Output the (x, y) coordinate of the center of the cell containing the given text.  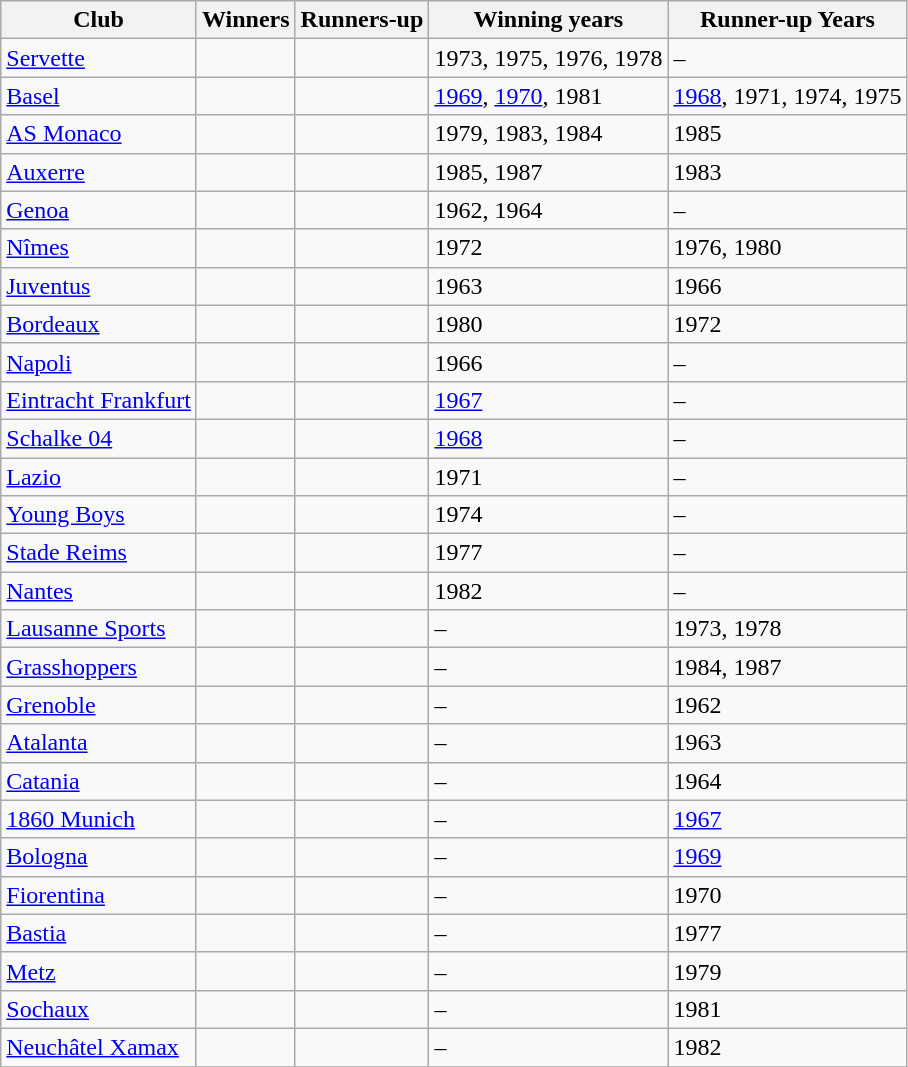
1984, 1987 (788, 667)
Nîmes (99, 248)
Servette (99, 58)
Runner-up Years (788, 20)
Winners (246, 20)
1969 (788, 857)
Genoa (99, 210)
1968, 1971, 1974, 1975 (788, 96)
1962 (788, 705)
Nantes (99, 591)
Catania (99, 781)
Bordeaux (99, 324)
Sochaux (99, 1009)
1974 (548, 515)
1983 (788, 172)
Metz (99, 971)
Lausanne Sports (99, 629)
1976, 1980 (788, 248)
1973, 1978 (788, 629)
1973, 1975, 1976, 1978 (548, 58)
1860 Munich (99, 819)
Club (99, 20)
1964 (788, 781)
Eintracht Frankfurt (99, 400)
1980 (548, 324)
Napoli (99, 362)
1985, 1987 (548, 172)
Winning years (548, 20)
1985 (788, 134)
Grenoble (99, 705)
1969, 1970, 1981 (548, 96)
Lazio (99, 477)
AS Monaco (99, 134)
Neuchâtel Xamax (99, 1047)
1962, 1964 (548, 210)
Bastia (99, 933)
1979, 1983, 1984 (548, 134)
1968 (548, 438)
1970 (788, 895)
Basel (99, 96)
Juventus (99, 286)
1981 (788, 1009)
Runners-up (362, 20)
Auxerre (99, 172)
Fiorentina (99, 895)
Schalke 04 (99, 438)
Young Boys (99, 515)
Stade Reims (99, 553)
Bologna (99, 857)
1979 (788, 971)
Atalanta (99, 743)
1971 (548, 477)
Grasshoppers (99, 667)
